Scan for the cell matching the given text and deliver its (X, Y) coordinate at center. 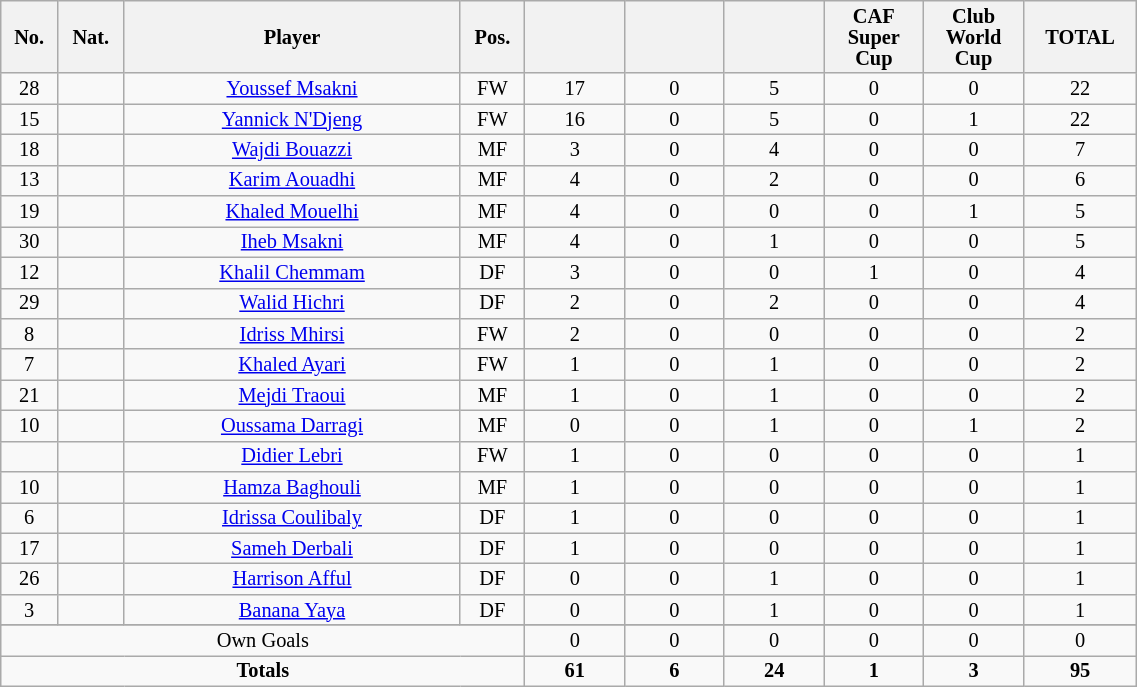
13 (30, 180)
Walid Hichri (292, 304)
Idriss Mhirsi (292, 334)
Hamza Baghouli (292, 488)
30 (30, 242)
12 (30, 272)
61 (575, 670)
Player (292, 36)
Harrison Afful (292, 580)
16 (575, 120)
TOTAL (1080, 36)
26 (30, 580)
Khaled Mouelhi (292, 212)
Iheb Msakni (292, 242)
Banana Yaya (292, 610)
18 (30, 150)
28 (30, 88)
Khaled Ayari (292, 364)
21 (30, 396)
Totals (263, 670)
Pos. (492, 36)
Oussama Darragi (292, 426)
Karim Aouadhi (292, 180)
Khalil Chemmam (292, 272)
Didier Lebri (292, 456)
15 (30, 120)
Own Goals (263, 640)
Youssef Msakni (292, 88)
95 (1080, 670)
No. (30, 36)
Yannick N'Djeng (292, 120)
Mejdi Traoui (292, 396)
19 (30, 212)
8 (30, 334)
CAF Super Cup (874, 36)
Idrissa Coulibaly (292, 518)
29 (30, 304)
Sameh Derbali (292, 548)
Club World Cup (974, 36)
Wajdi Bouazzi (292, 150)
24 (774, 670)
Nat. (92, 36)
